Output the [X, Y] coordinate of the center of the cell containing the given text.  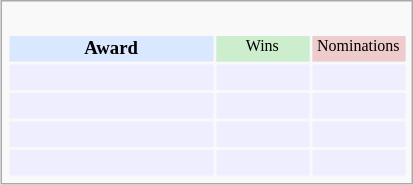
Wins [262, 50]
Award [110, 50]
Nominations [358, 50]
